Locate the cell with the specified text and output its (X, Y) center coordinate. 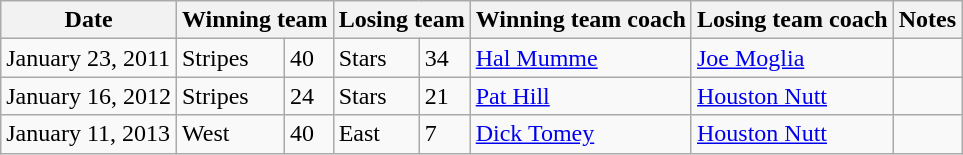
7 (444, 134)
Winning team coach (580, 20)
West (230, 134)
January 11, 2013 (89, 134)
Hal Mumme (580, 58)
Losing team (402, 20)
January 16, 2012 (89, 96)
Date (89, 20)
24 (308, 96)
Dick Tomey (580, 134)
Notes (927, 20)
January 23, 2011 (89, 58)
34 (444, 58)
Joe Moglia (792, 58)
Pat Hill (580, 96)
Winning team (254, 20)
East (376, 134)
21 (444, 96)
Losing team coach (792, 20)
